Identify which cell holds the provided text, then report its (x, y) central coordinate. 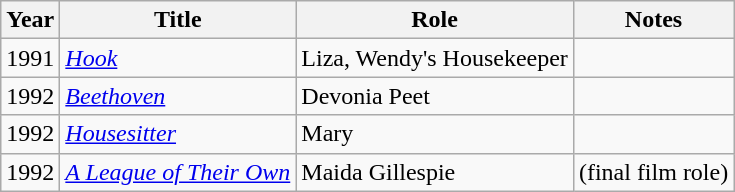
Title (178, 20)
Mary (435, 134)
Hook (178, 58)
Devonia Peet (435, 96)
Housesitter (178, 134)
(final film role) (653, 172)
Year (30, 20)
Beethoven (178, 96)
Notes (653, 20)
Liza, Wendy's Housekeeper (435, 58)
A League of Their Own (178, 172)
Maida Gillespie (435, 172)
Role (435, 20)
1991 (30, 58)
